Scan for the cell matching the given text and deliver its [X, Y] coordinate at center. 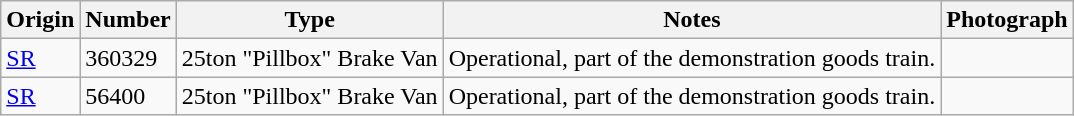
56400 [128, 96]
Notes [692, 20]
Photograph [1007, 20]
Number [128, 20]
Origin [40, 20]
Type [310, 20]
360329 [128, 58]
